Detect which cell encompasses the target text, then output its [X, Y] center coordinate. 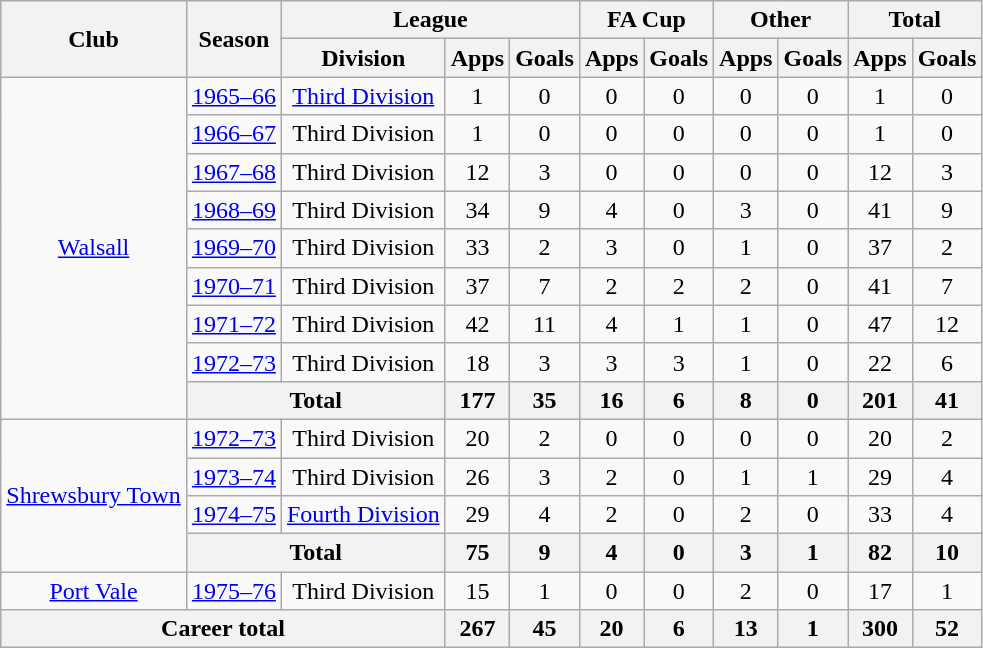
10 [947, 553]
45 [545, 629]
15 [477, 591]
1974–75 [234, 515]
Career total [223, 629]
League [430, 20]
Club [94, 39]
1969–70 [234, 248]
FA Cup [646, 20]
1970–71 [234, 286]
1968–69 [234, 210]
47 [880, 324]
11 [545, 324]
201 [880, 400]
Port Vale [94, 591]
22 [880, 362]
26 [477, 477]
1971–72 [234, 324]
177 [477, 400]
18 [477, 362]
Fourth Division [363, 515]
34 [477, 210]
17 [880, 591]
300 [880, 629]
75 [477, 553]
Shrewsbury Town [94, 495]
267 [477, 629]
Walsall [94, 248]
16 [611, 400]
42 [477, 324]
82 [880, 553]
52 [947, 629]
1965–66 [234, 96]
1975–76 [234, 591]
Division [363, 58]
13 [746, 629]
Season [234, 39]
1973–74 [234, 477]
8 [746, 400]
Other [781, 20]
1966–67 [234, 134]
35 [545, 400]
1967–68 [234, 172]
